From the cell containing the given text, extract its center point as (x, y) coordinate. 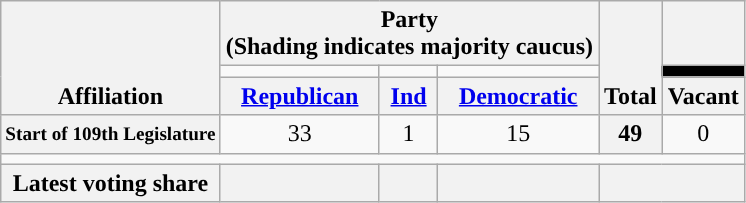
Ind (408, 96)
Democratic (518, 96)
Start of 109th Legislature (110, 134)
33 (300, 134)
Republican (300, 96)
Latest voting share (110, 183)
15 (518, 134)
49 (631, 134)
Affiliation (110, 58)
Party (Shading indicates majority caucus) (409, 34)
1 (408, 134)
0 (703, 134)
Vacant (703, 96)
Total (631, 58)
